Return [x, y] of the center of cell containing provided text 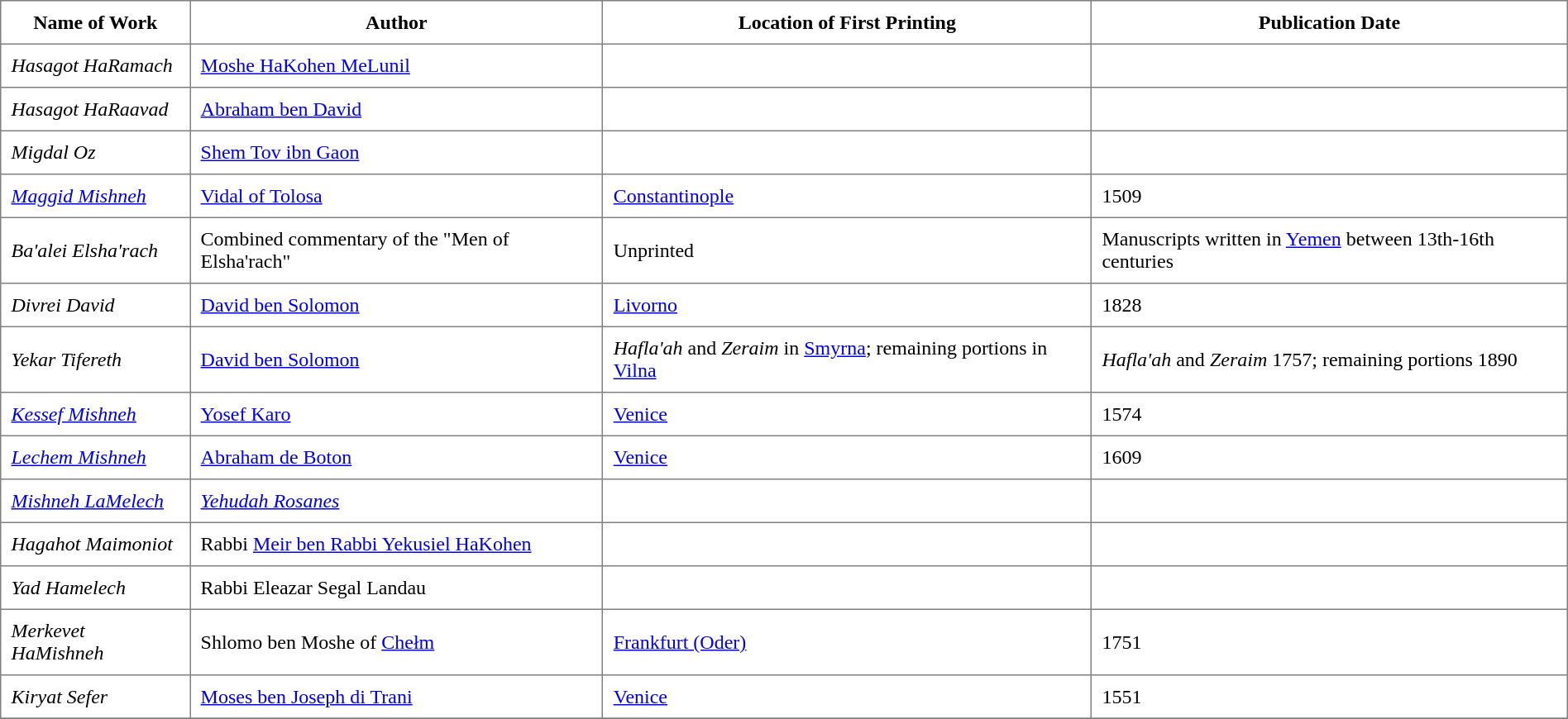
Kessef Mishneh [96, 414]
Author [397, 22]
Mishneh LaMelech [96, 501]
Frankfurt (Oder) [847, 642]
Unprinted [847, 250]
Hasagot HaRaavad [96, 109]
Yehudah Rosanes [397, 501]
Migdal Oz [96, 152]
Kiryat Sefer [96, 697]
Moses ben Joseph di Trani [397, 697]
1551 [1330, 697]
1574 [1330, 414]
Lechem Mishneh [96, 457]
Yosef Karo [397, 414]
Name of Work [96, 22]
Rabbi Eleazar Segal Landau [397, 588]
Livorno [847, 305]
Constantinople [847, 196]
Divrei David [96, 305]
Yekar Tifereth [96, 359]
Hafla'ah and Zeraim 1757; remaining portions 1890 [1330, 359]
Hasagot HaRamach [96, 65]
Shlomo ben Moshe of Chełm [397, 642]
Rabbi Meir ben Rabbi Yekusiel HaKohen [397, 544]
Manuscripts written in Yemen between 13th-16th centuries [1330, 250]
Combined commentary of the "Men of Elsha'rach" [397, 250]
1609 [1330, 457]
Hafla'ah and Zeraim in Smyrna; remaining portions in Vilna [847, 359]
Publication Date [1330, 22]
1828 [1330, 305]
1751 [1330, 642]
Abraham de Boton [397, 457]
Yad Hamelech [96, 588]
Location of First Printing [847, 22]
Abraham ben David [397, 109]
Maggid Mishneh [96, 196]
1509 [1330, 196]
Moshe HaKohen MeLunil [397, 65]
Vidal of Tolosa [397, 196]
Shem Tov ibn Gaon [397, 152]
Ba'alei Elsha'rach [96, 250]
Merkevet HaMishneh [96, 642]
Hagahot Maimoniot [96, 544]
